Locate the cell with the specified text and output its [x, y] center coordinate. 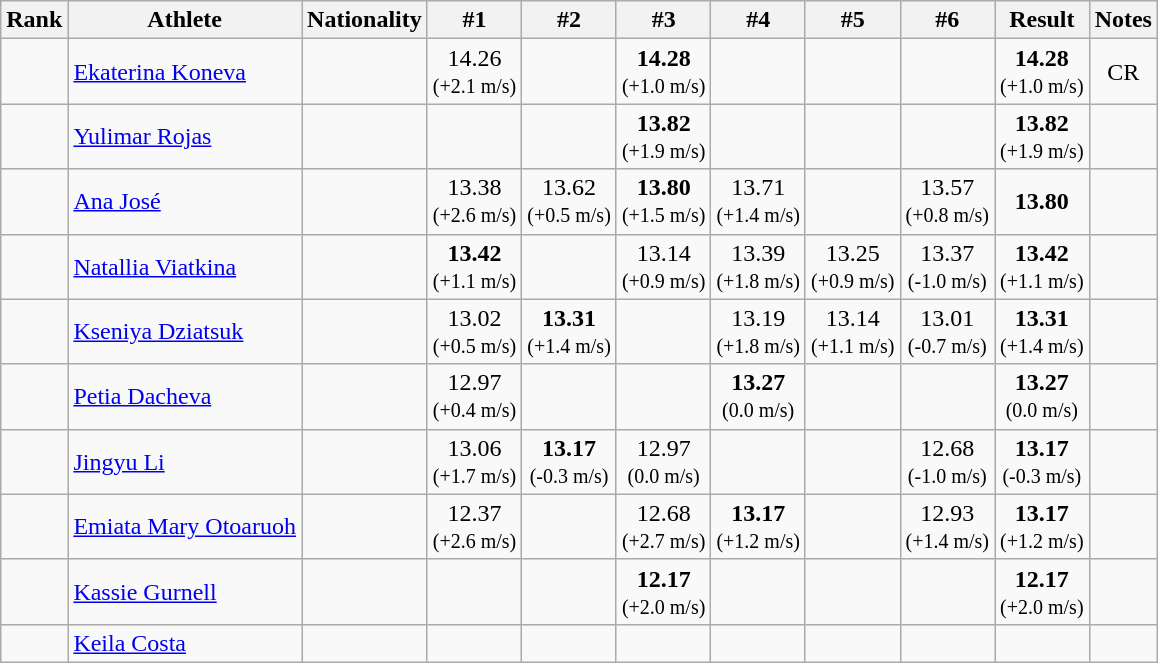
Notes [1123, 20]
Nationality [365, 20]
13.14 (+1.1 m/s) [852, 332]
13.19 (+1.8 m/s) [758, 332]
Keila Costa [185, 643]
Kseniya Dziatsuk [185, 332]
13.80 (+1.5 m/s) [664, 202]
14.26 (+2.1 m/s) [474, 72]
Natallia Viatkina [185, 266]
13.25 (+0.9 m/s) [852, 266]
12.97 (+0.4 m/s) [474, 396]
#5 [852, 20]
Athlete [185, 20]
CR [1123, 72]
#4 [758, 20]
13.71 (+1.4 m/s) [758, 202]
Jingyu Li [185, 462]
12.68 (-1.0 m/s) [948, 462]
13.01 (-0.7 m/s) [948, 332]
Result [1042, 20]
13.37 (-1.0 m/s) [948, 266]
#1 [474, 20]
Petia Dacheva [185, 396]
13.02 (+0.5 m/s) [474, 332]
13.62 (+0.5 m/s) [570, 202]
13.38 (+2.6 m/s) [474, 202]
12.93 (+1.4 m/s) [948, 526]
#2 [570, 20]
12.97 (0.0 m/s) [664, 462]
13.06 (+1.7 m/s) [474, 462]
13.14 (+0.9 m/s) [664, 266]
Rank [34, 20]
13.80 [1042, 202]
13.39 (+1.8 m/s) [758, 266]
Kassie Gurnell [185, 592]
Ekaterina Koneva [185, 72]
Yulimar Rojas [185, 136]
#6 [948, 20]
#3 [664, 20]
Ana José [185, 202]
12.68 (+2.7 m/s) [664, 526]
13.57 (+0.8 m/s) [948, 202]
Emiata Mary Otoaruoh [185, 526]
12.37 (+2.6 m/s) [474, 526]
